Determine the [X, Y] coordinate at the center of the cell enclosing the given text.  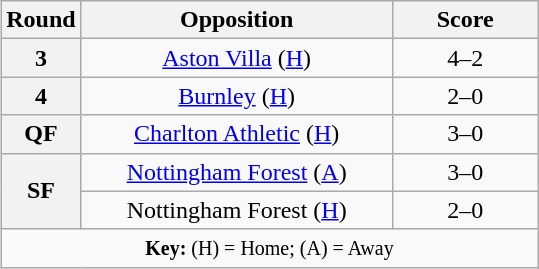
4 [41, 96]
Opposition [236, 20]
Nottingham Forest (H) [236, 210]
QF [41, 134]
Round [41, 20]
Key: (H) = Home; (A) = Away [270, 248]
Charlton Athletic (H) [236, 134]
3 [41, 58]
4–2 [465, 58]
Aston Villa (H) [236, 58]
Burnley (H) [236, 96]
Score [465, 20]
SF [41, 191]
Nottingham Forest (A) [236, 172]
